Capture the cell that displays the provided text and extract its [x, y] central coordinate. 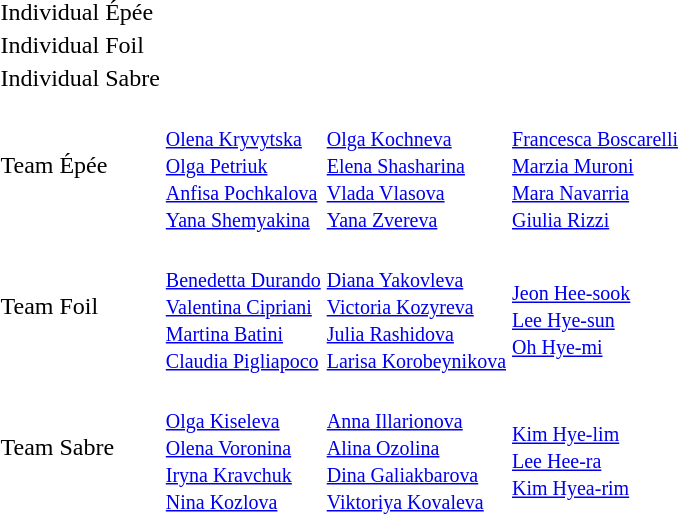
Benedetta Durando Valentina CiprianiMartina Batini Claudia Pigliapoco [243, 306]
Olga KochnevaElena ShasharinaVlada Vlasova Yana Zvereva [416, 165]
Olena Kryvytska Olga PetriukAnfisa Pochkalova Yana Shemyakina [243, 165]
Diana YakovlevaVictoria KozyrevaJulia Rashidova Larisa Korobeynikova [416, 306]
